Scan for the cell matching the given text and deliver its (X, Y) coordinate at center. 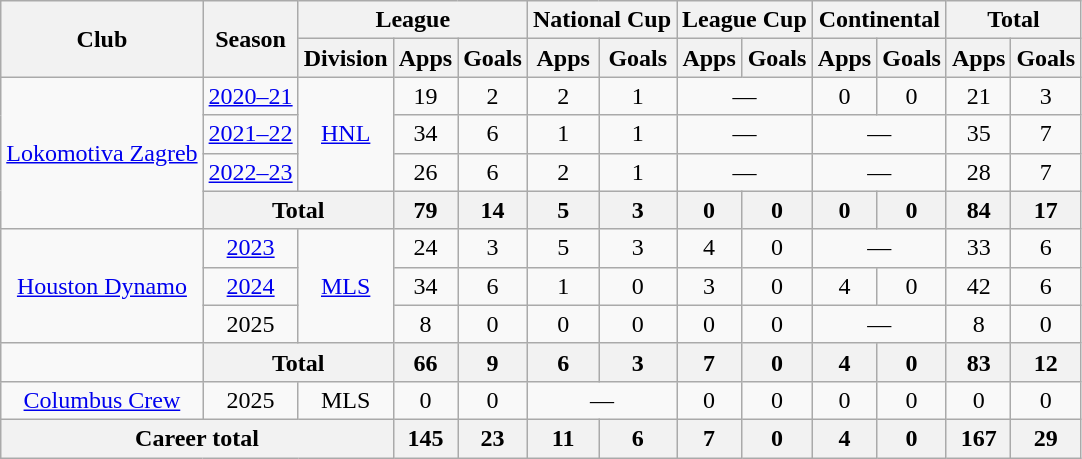
2021–22 (250, 134)
145 (425, 438)
Club (102, 39)
84 (978, 210)
79 (425, 210)
23 (493, 438)
Career total (197, 438)
11 (563, 438)
21 (978, 96)
Continental (879, 20)
167 (978, 438)
14 (493, 210)
33 (978, 248)
24 (425, 248)
League Cup (745, 20)
Lokomotiva Zagreb (102, 153)
2020–21 (250, 96)
12 (1046, 362)
66 (425, 362)
Columbus Crew (102, 400)
National Cup (602, 20)
26 (425, 172)
League (412, 20)
29 (1046, 438)
2024 (250, 286)
28 (978, 172)
Houston Dynamo (102, 286)
2023 (250, 248)
19 (425, 96)
35 (978, 134)
9 (493, 362)
17 (1046, 210)
Season (250, 39)
2022–23 (250, 172)
42 (978, 286)
HNL (346, 134)
Division (346, 58)
83 (978, 362)
